Identify which cell holds the provided text, then report its [x, y] central coordinate. 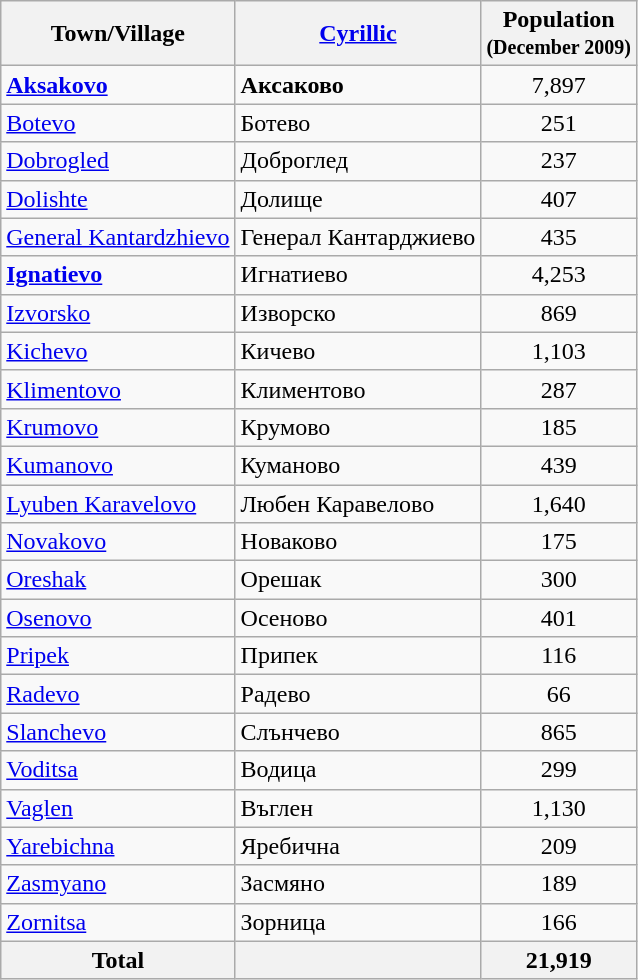
Pripek [118, 656]
7,897 [559, 85]
869 [559, 313]
4,253 [559, 275]
Кичево [358, 351]
407 [559, 199]
Игнатиево [358, 275]
Yarebichna [118, 846]
Генерал Кантарджиево [358, 237]
209 [559, 846]
Ignatievo [118, 275]
Voditsa [118, 770]
Kumanovo [118, 465]
435 [559, 237]
Total [118, 960]
General Kantardzhievo [118, 237]
Novakovo [118, 542]
Аксаково [358, 85]
Town/Village [118, 34]
185 [559, 427]
865 [559, 732]
Крумово [358, 427]
299 [559, 770]
Vaglen [118, 808]
175 [559, 542]
Slanchevo [118, 732]
Орешак [358, 580]
189 [559, 884]
Dobrogled [118, 161]
Изворско [358, 313]
Климентово [358, 389]
Botevo [118, 123]
21,919 [559, 960]
Доброглед [358, 161]
Припек [358, 656]
Зорница [358, 922]
Krumovo [118, 427]
Осеново [358, 618]
Водица [358, 770]
Ботево [358, 123]
1,130 [559, 808]
Klimentovo [118, 389]
116 [559, 656]
Засмяно [358, 884]
Долище [358, 199]
166 [559, 922]
Lyuben Karavelovo [118, 503]
Въглен [358, 808]
287 [559, 389]
Слънчево [358, 732]
Яребична [358, 846]
Zasmyano [118, 884]
Zornitsa [118, 922]
1,103 [559, 351]
Cyrillic [358, 34]
Dolishte [118, 199]
Population(December 2009) [559, 34]
1,640 [559, 503]
Любен Каравелово [358, 503]
Izvorsko [118, 313]
Новаково [358, 542]
Osenovo [118, 618]
Радево [358, 694]
Radevo [118, 694]
401 [559, 618]
439 [559, 465]
Куманово [358, 465]
300 [559, 580]
Aksakovo [118, 85]
251 [559, 123]
237 [559, 161]
Kichevo [118, 351]
Oreshak [118, 580]
66 [559, 694]
